Provide the [x, y] coordinate of the cell's center where the given text is located.  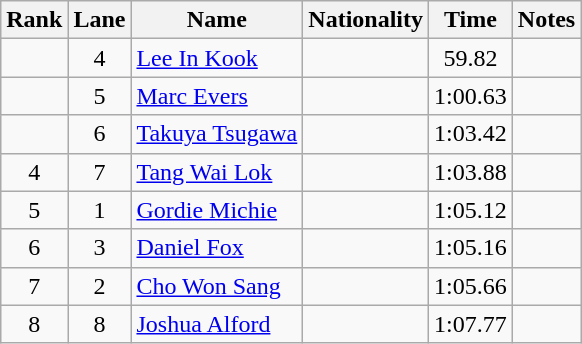
Marc Evers [217, 96]
Daniel Fox [217, 248]
1:03.42 [471, 134]
2 [100, 286]
1:05.12 [471, 210]
Takuya Tsugawa [217, 134]
1 [100, 210]
Time [471, 20]
1:00.63 [471, 96]
1:05.16 [471, 248]
Tang Wai Lok [217, 172]
Rank [34, 20]
Cho Won Sang [217, 286]
1:07.77 [471, 324]
1:05.66 [471, 286]
Name [217, 20]
Notes [546, 20]
Lee In Kook [217, 58]
59.82 [471, 58]
Joshua Alford [217, 324]
Nationality [366, 20]
1:03.88 [471, 172]
Gordie Michie [217, 210]
3 [100, 248]
Lane [100, 20]
